Return (x, y) of the center of cell containing provided text 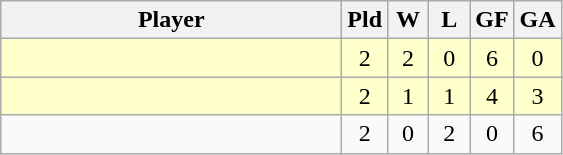
L (450, 20)
GF (492, 20)
Pld (365, 20)
W (408, 20)
GA (538, 20)
4 (492, 96)
3 (538, 96)
Player (172, 20)
